Determine the [x, y] coordinate at the center of the cell enclosing the given text.  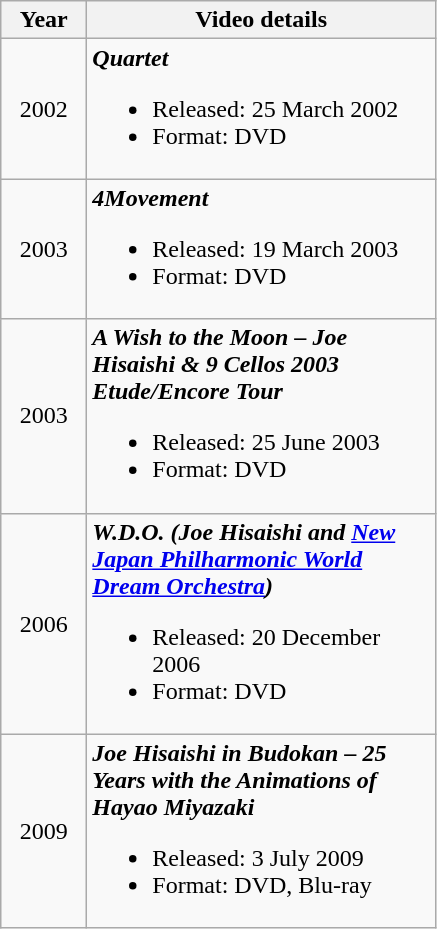
Video details [262, 20]
2002 [44, 109]
Joe Hisaishi in Budokan – 25 Years with the Animations of Hayao MiyazakiReleased: 3 July 2009Format: DVD, Blu-ray [262, 831]
A Wish to the Moon – Joe Hisaishi & 9 Cellos 2003 Etude/Encore TourReleased: 25 June 2003Format: DVD [262, 416]
Year [44, 20]
2006 [44, 624]
W.D.O. (Joe Hisaishi and New Japan Philharmonic World Dream Orchestra)Released: 20 December 2006Format: DVD [262, 624]
2009 [44, 831]
4MovementReleased: 19 March 2003Format: DVD [262, 249]
QuartetReleased: 25 March 2002Format: DVD [262, 109]
